Output the (x, y) coordinate of the center of the cell containing the given text.  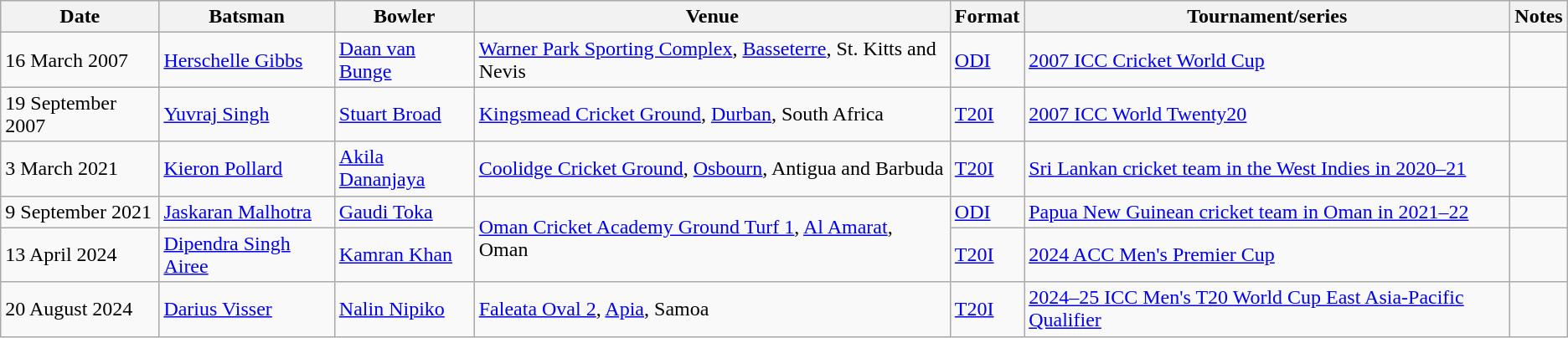
3 March 2021 (80, 169)
Daan van Bunge (404, 60)
Kieron Pollard (246, 169)
20 August 2024 (80, 310)
Bowler (404, 17)
Jaskaran Malhotra (246, 212)
Batsman (246, 17)
Venue (712, 17)
13 April 2024 (80, 254)
Kingsmead Cricket Ground, Durban, South Africa (712, 114)
Tournament/series (1267, 17)
2007 ICC Cricket World Cup (1267, 60)
Akila Dananjaya (404, 169)
2024–25 ICC Men's T20 World Cup East Asia-Pacific Qualifier (1267, 310)
2024 ACC Men's Premier Cup (1267, 254)
Herschelle Gibbs (246, 60)
Yuvraj Singh (246, 114)
Gaudi Toka (404, 212)
Warner Park Sporting Complex, Basseterre, St. Kitts and Nevis (712, 60)
Nalin Nipiko (404, 310)
Oman Cricket Academy Ground Turf 1, Al Amarat, Oman (712, 239)
Notes (1539, 17)
Dipendra Singh Airee (246, 254)
Kamran Khan (404, 254)
2007 ICC World Twenty20 (1267, 114)
Date (80, 17)
Sri Lankan cricket team in the West Indies in 2020–21 (1267, 169)
Stuart Broad (404, 114)
16 March 2007 (80, 60)
Faleata Oval 2, Apia, Samoa (712, 310)
Darius Visser (246, 310)
9 September 2021 (80, 212)
Papua New Guinean cricket team in Oman in 2021–22 (1267, 212)
Coolidge Cricket Ground, Osbourn, Antigua and Barbuda (712, 169)
Format (987, 17)
19 September 2007 (80, 114)
